Return (X, Y) of the center of cell containing provided text 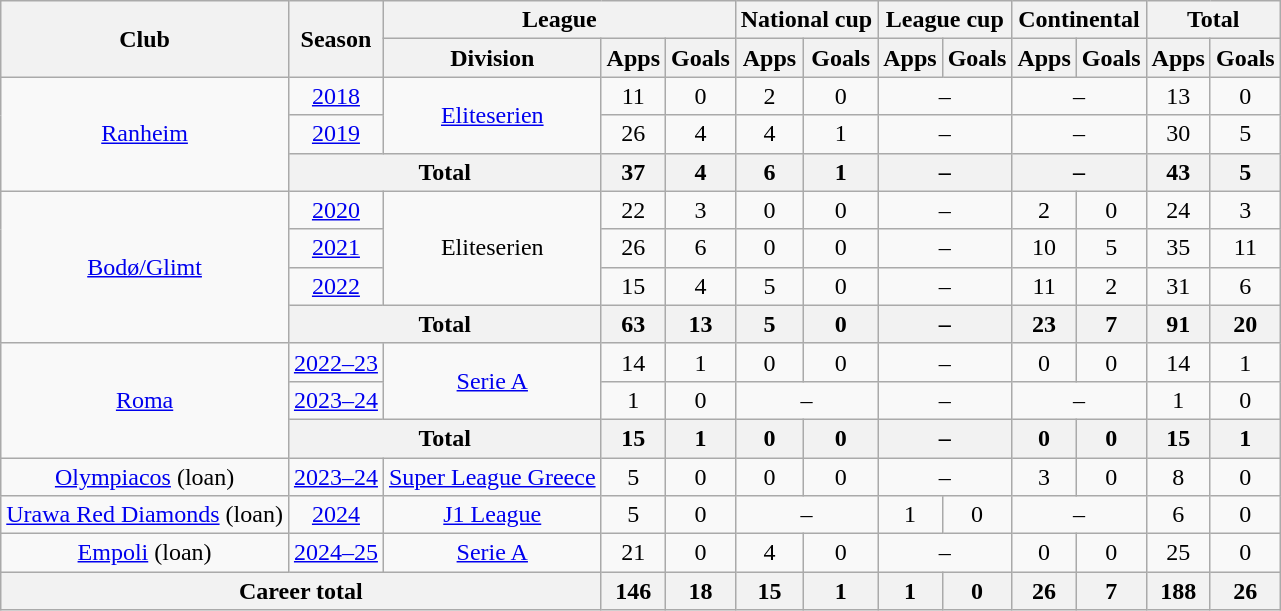
2024–25 (336, 553)
8 (1178, 477)
2022 (336, 286)
League (559, 20)
91 (1178, 324)
24 (1178, 210)
League cup (945, 20)
10 (1044, 248)
2021 (336, 248)
2018 (336, 96)
National cup (806, 20)
20 (1245, 324)
Ranheim (145, 134)
Urawa Red Diamonds (loan) (145, 515)
37 (633, 172)
Career total (301, 591)
Season (336, 39)
21 (633, 553)
2020 (336, 210)
Roma (145, 400)
25 (1178, 553)
35 (1178, 248)
146 (633, 591)
J1 League (492, 515)
Continental (1079, 20)
2024 (336, 515)
Empoli (loan) (145, 553)
188 (1178, 591)
Super League Greece (492, 477)
31 (1178, 286)
2022–23 (336, 362)
Bodø/Glimt (145, 267)
22 (633, 210)
23 (1044, 324)
18 (701, 591)
30 (1178, 134)
Olympiacos (loan) (145, 477)
43 (1178, 172)
Club (145, 39)
63 (633, 324)
2019 (336, 134)
Division (492, 58)
